Extract the (X, Y) coordinate from the center of the cell holding the provided text.  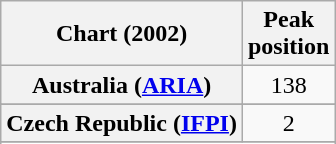
Czech Republic (IFPI) (122, 123)
138 (288, 85)
Chart (2002) (122, 34)
2 (288, 123)
Peakposition (288, 34)
Australia (ARIA) (122, 85)
